Pinpoint the cell where the given text exists, returning its (X, Y) midpoint coordinate. 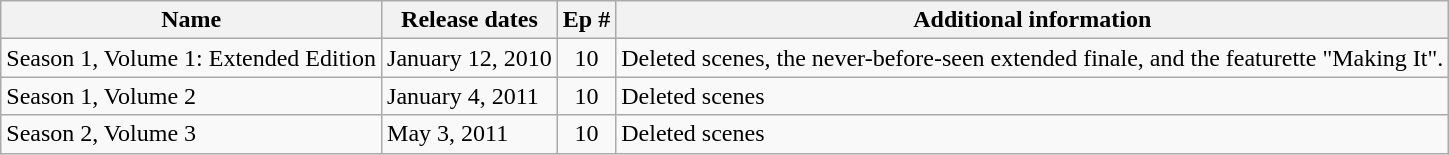
January 4, 2011 (470, 96)
Deleted scenes, the never-before-seen extended finale, and the featurette "Making It". (1032, 58)
Name (192, 20)
May 3, 2011 (470, 134)
Season 1, Volume 1: Extended Edition (192, 58)
Ep # (586, 20)
Season 2, Volume 3 (192, 134)
Release dates (470, 20)
Additional information (1032, 20)
January 12, 2010 (470, 58)
Season 1, Volume 2 (192, 96)
